Search for the cell housing the specified text and yield its [x, y] center coordinate. 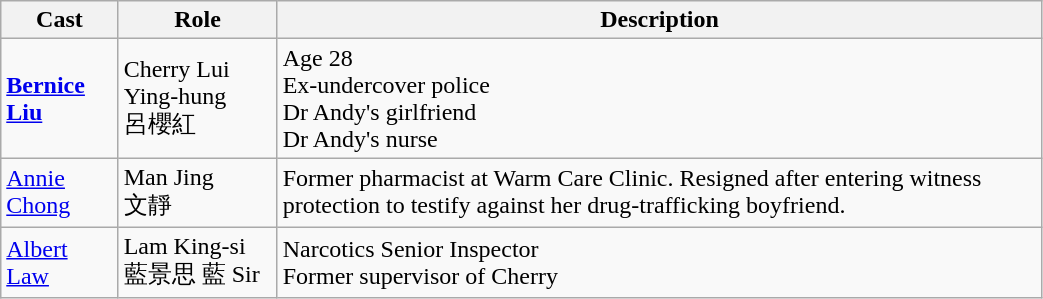
Narcotics Senior Inspector Former supervisor of Cherry [660, 262]
Man Jing 文靜 [198, 193]
Description [660, 20]
Age 28Ex-undercover policeDr Andy's girlfriendDr Andy's nurse [660, 98]
Albert Law [60, 262]
Cherry Lui Ying-hung 呂櫻紅 [198, 98]
Lam King-si 藍景思 藍 Sir [198, 262]
Bernice Liu [60, 98]
Former pharmacist at Warm Care Clinic. Resigned after entering witness protection to testify against her drug-trafficking boyfriend. [660, 193]
Cast [60, 20]
Role [198, 20]
Annie Chong [60, 193]
